Scan for the cell matching the given text and deliver its [X, Y] coordinate at center. 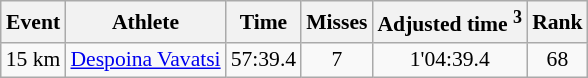
57:39.4 [264, 60]
Adjusted time 3 [450, 22]
Time [264, 22]
Event [34, 22]
1'04:39.4 [450, 60]
Misses [336, 22]
15 km [34, 60]
Despoina Vavatsi [145, 60]
68 [558, 60]
Athlete [145, 22]
7 [336, 60]
Rank [558, 22]
